For the text-containing cell, return its midpoint in [X, Y] coordinate format. 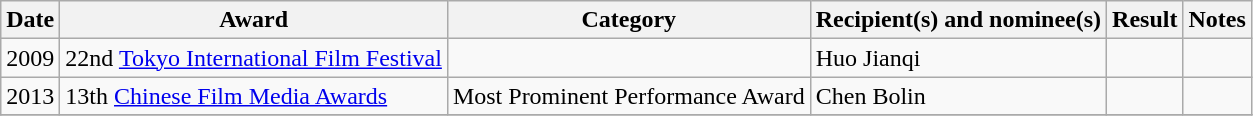
Huo Jianqi [958, 58]
2009 [30, 58]
Most Prominent Performance Award [628, 96]
Date [30, 20]
Chen Bolin [958, 96]
Recipient(s) and nominee(s) [958, 20]
2013 [30, 96]
Notes [1217, 20]
22nd Tokyo International Film Festival [254, 58]
13th Chinese Film Media Awards [254, 96]
Award [254, 20]
Result [1145, 20]
Category [628, 20]
